Capture the cell that displays the provided text and extract its [X, Y] central coordinate. 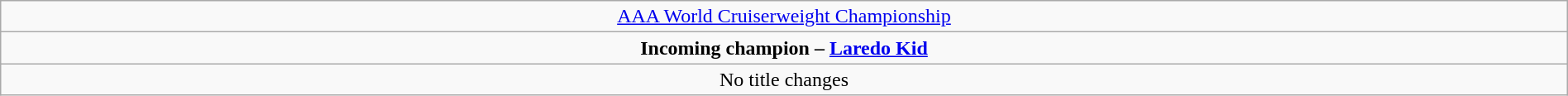
No title changes [784, 79]
AAA World Cruiserweight Championship [784, 17]
Incoming champion – Laredo Kid [784, 48]
